Determine the (x, y) coordinate at the center of the cell enclosing the given text.  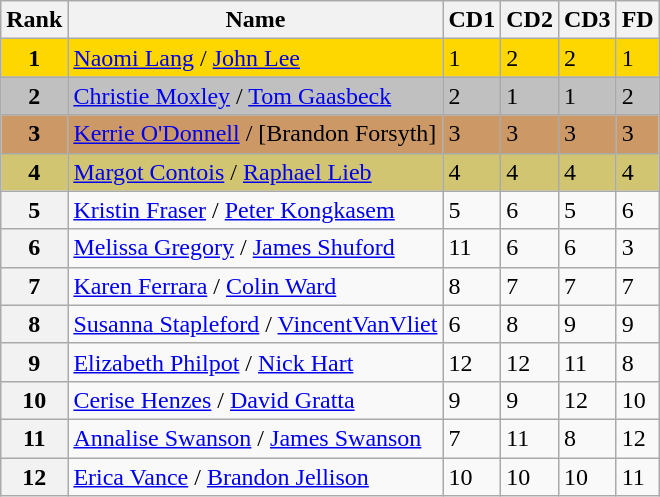
Erica Vance / Brandon Jellison (256, 477)
Elizabeth Philpot / Nick Hart (256, 362)
Name (256, 20)
Kristin Fraser / Peter Kongkasem (256, 210)
Kerrie O'Donnell / [Brandon Forsyth] (256, 134)
Melissa Gregory / James Shuford (256, 248)
Rank (34, 20)
Cerise Henzes / David Gratta (256, 400)
Karen Ferrara / Colin Ward (256, 286)
Naomi Lang / John Lee (256, 58)
Margot Contois / Raphael Lieb (256, 172)
Annalise Swanson / James Swanson (256, 438)
FD (638, 20)
Susanna Stapleford / VincentVanVliet (256, 324)
CD2 (530, 20)
Christie Moxley / Tom Gaasbeck (256, 96)
CD1 (472, 20)
CD3 (587, 20)
